Pinpoint the cell where the given text exists, returning its (X, Y) midpoint coordinate. 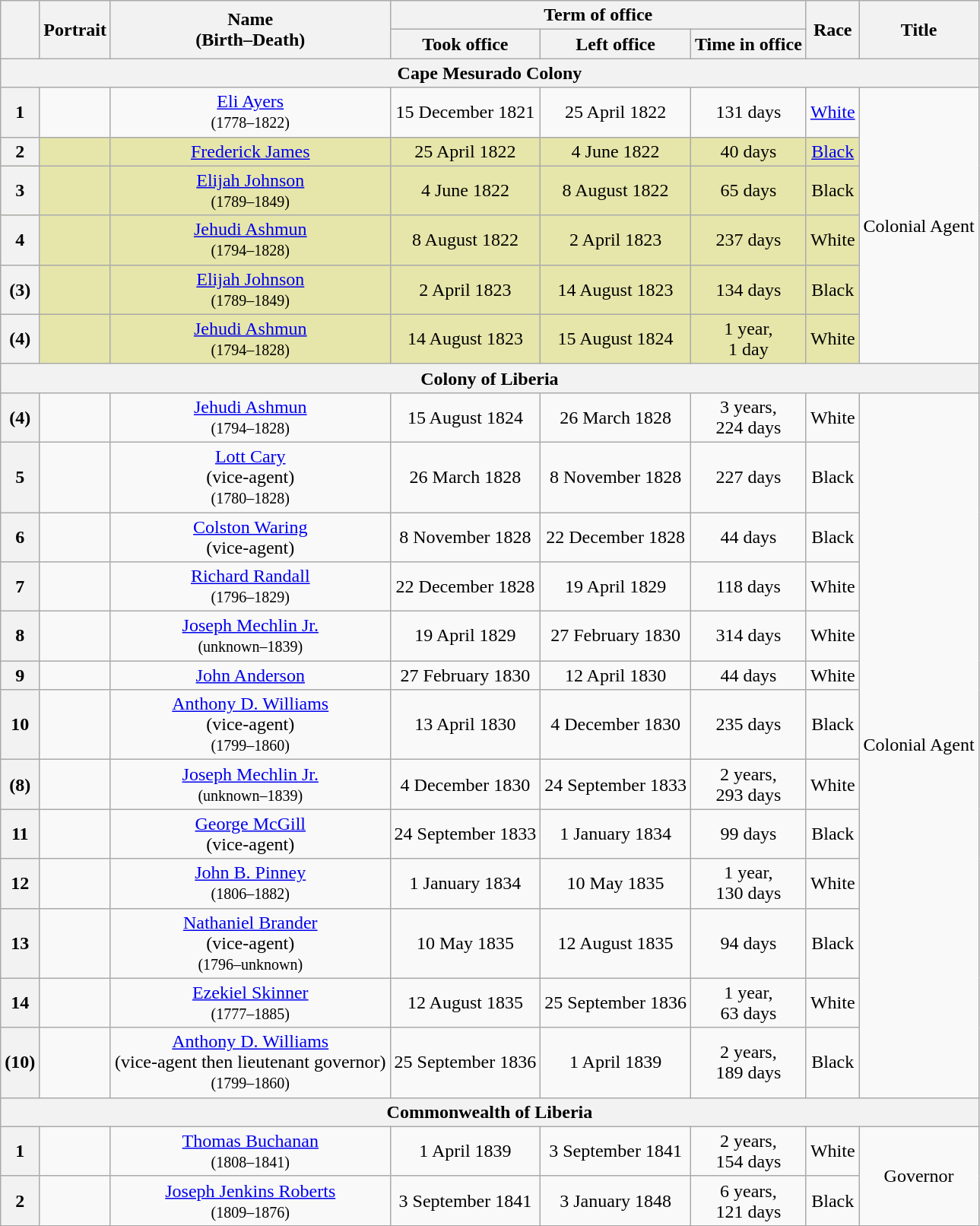
Took office (465, 44)
Eli Ayers(1778–1822) (250, 113)
Frederick James (250, 151)
Colony of Liberia (490, 378)
2 years,154 days (748, 1151)
Anthony D. Williams(vice-agent)(1799–1860) (250, 725)
(3) (20, 289)
(8) (20, 785)
John B. Pinney(1806–1882) (250, 884)
Portrait (75, 30)
11 (20, 834)
Title (918, 30)
9 (20, 675)
15 December 1821 (465, 113)
2 years,293 days (748, 785)
134 days (748, 289)
13 April 1830 (465, 725)
Term of office (598, 15)
Time in office (748, 44)
Governor (918, 1176)
Richard Randall(1796–1829) (250, 587)
131 days (748, 113)
1 year,1 day (748, 339)
65 days (748, 190)
12 (20, 884)
Joseph Jenkins Roberts(1809–1876) (250, 1200)
Left office (616, 44)
10 (20, 725)
Colston Waring(vice-agent) (250, 537)
314 days (748, 636)
Anthony D. Williams(vice-agent then lieutenant governor)(1799–1860) (250, 1062)
3 (20, 190)
George McGill(vice-agent) (250, 834)
Cape Mesurado Colony (490, 73)
118 days (748, 587)
13 (20, 943)
Nathaniel Brander(vice-agent)(1796–unknown) (250, 943)
40 days (748, 151)
1 year,63 days (748, 1002)
94 days (748, 943)
8 (20, 636)
Lott Cary(vice-agent)(1780–1828) (250, 477)
Thomas Buchanan(1808–1841) (250, 1151)
7 (20, 587)
235 days (748, 725)
227 days (748, 477)
3 January 1848 (616, 1200)
6 years,121 days (748, 1200)
99 days (748, 834)
14 (20, 1002)
4 (20, 240)
5 (20, 477)
3 years,224 days (748, 417)
Ezekiel Skinner(1777–1885) (250, 1002)
237 days (748, 240)
6 (20, 537)
John Anderson (250, 675)
Name(Birth–Death) (250, 30)
1 year,130 days (748, 884)
Commonwealth of Liberia (490, 1112)
2 years,189 days (748, 1062)
12 April 1830 (616, 675)
Race (833, 30)
(10) (20, 1062)
